For the text-containing cell, return its midpoint in (x, y) coordinate format. 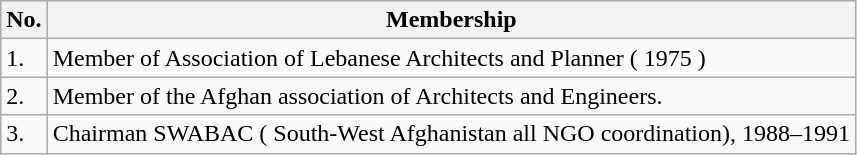
3. (24, 134)
2. (24, 96)
Member of Association of Lebanese Architects and Planner ( 1975 ) (451, 58)
Member of the Afghan association of Architects and Engineers. (451, 96)
1. (24, 58)
Membership (451, 20)
No. (24, 20)
Chairman SWABAC ( South-West Afghanistan all NGO coordination), 1988–1991 (451, 134)
